Return the (X, Y) coordinate for the center point of the cell that contains the specified text.  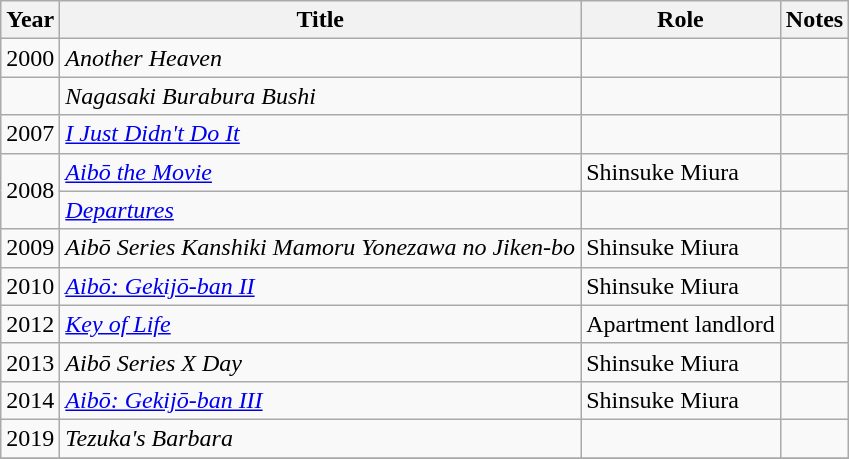
2010 (30, 286)
Key of Life (320, 324)
Notes (814, 20)
I Just Didn't Do It (320, 134)
Aibō Series Kanshiki Mamoru Yonezawa no Jiken-bo (320, 248)
Another Heaven (320, 58)
2014 (30, 400)
2008 (30, 191)
Apartment landlord (681, 324)
Departures (320, 210)
2000 (30, 58)
2007 (30, 134)
2013 (30, 362)
Aibō the Movie (320, 172)
Aibō: Gekijō-ban II (320, 286)
2009 (30, 248)
Year (30, 20)
Title (320, 20)
2019 (30, 438)
2012 (30, 324)
Aibō: Gekijō-ban III (320, 400)
Aibō Series X Day (320, 362)
Nagasaki Burabura Bushi (320, 96)
Tezuka's Barbara (320, 438)
Role (681, 20)
